Search for the cell housing the specified text and yield its (x, y) center coordinate. 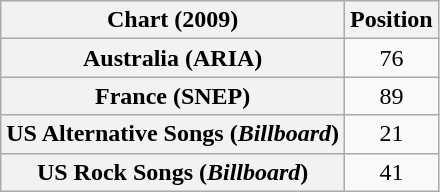
21 (392, 134)
Australia (ARIA) (173, 58)
US Alternative Songs (Billboard) (173, 134)
41 (392, 172)
Chart (2009) (173, 20)
89 (392, 96)
76 (392, 58)
US Rock Songs (Billboard) (173, 172)
Position (392, 20)
France (SNEP) (173, 96)
